Provide the (X, Y) coordinate of the cell's center where the given text is located.  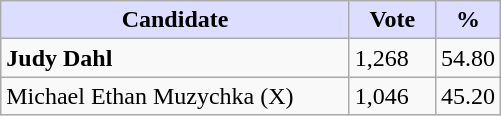
Judy Dahl (176, 58)
Candidate (176, 20)
54.80 (468, 58)
1,046 (392, 96)
% (468, 20)
Michael Ethan Muzychka (X) (176, 96)
Vote (392, 20)
45.20 (468, 96)
1,268 (392, 58)
